Output the [X, Y] coordinate of the center of the cell containing the given text.  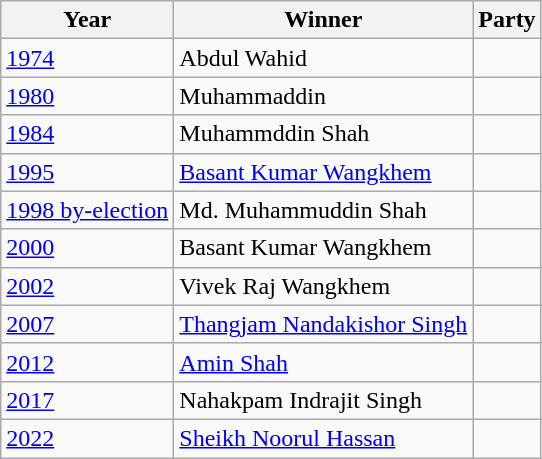
Muhammaddin [324, 96]
Abdul Wahid [324, 58]
1995 [88, 172]
Md. Muhammuddin Shah [324, 210]
2017 [88, 400]
2007 [88, 324]
2022 [88, 438]
Sheikh Noorul Hassan [324, 438]
Nahakpam Indrajit Singh [324, 400]
2012 [88, 362]
Party [507, 20]
2000 [88, 248]
Winner [324, 20]
1998 by-election [88, 210]
Muhammddin Shah [324, 134]
1980 [88, 96]
1984 [88, 134]
2002 [88, 286]
Year [88, 20]
Amin Shah [324, 362]
Thangjam Nandakishor Singh [324, 324]
1974 [88, 58]
Vivek Raj Wangkhem [324, 286]
